For the text-containing cell, return its midpoint in [X, Y] coordinate format. 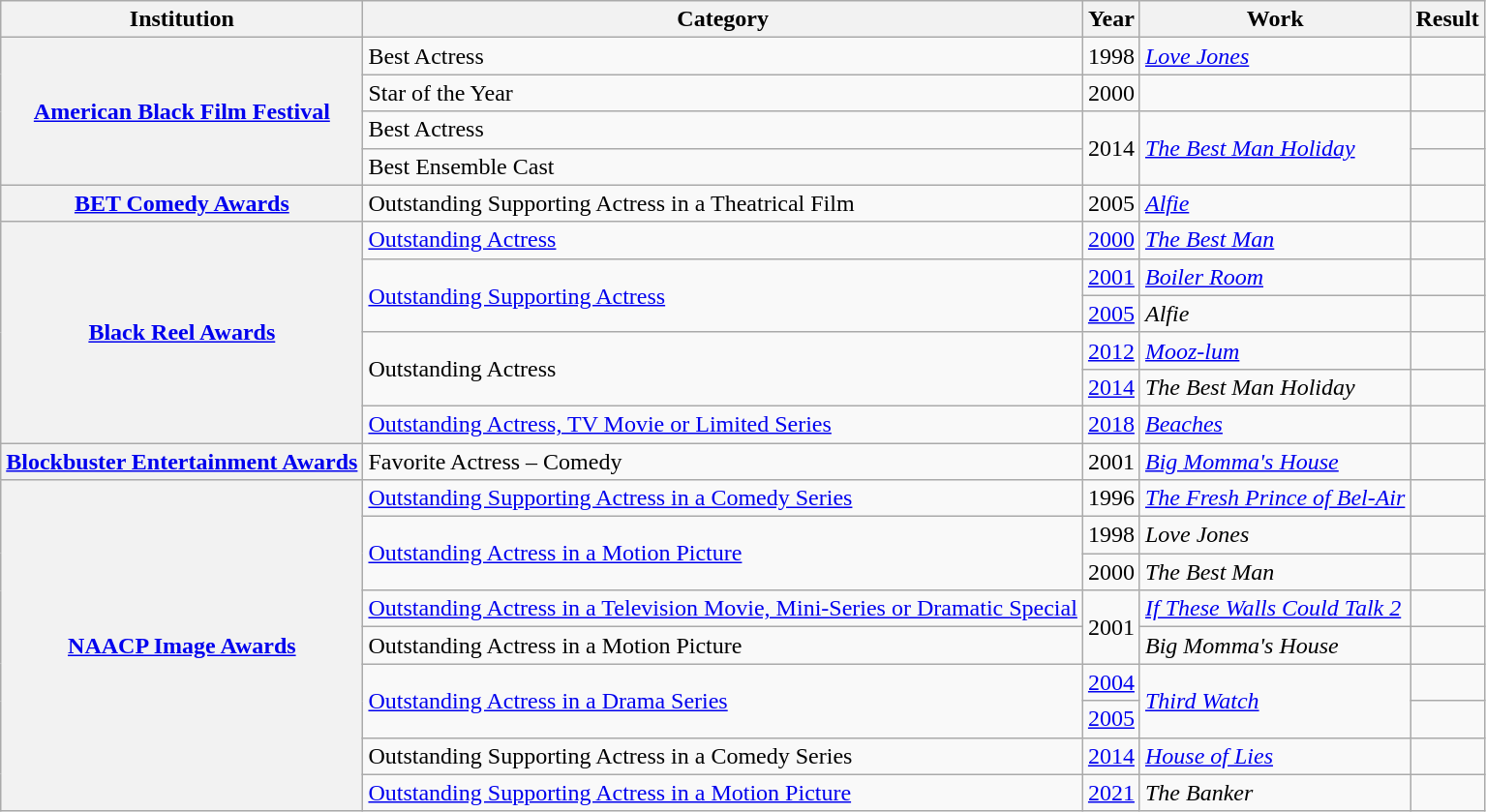
The Fresh Prince of Bel-Air [1274, 498]
Mooz-lum [1274, 350]
American Black Film Festival [182, 111]
Outstanding Actress in a Television Movie, Mini-Series or Dramatic Special [722, 609]
NAACP Image Awards [182, 647]
Result [1447, 19]
2012 [1111, 350]
Best Ensemble Cast [722, 166]
Favorite Actress – Comedy [722, 462]
BET Comedy Awards [182, 203]
Boiler Room [1274, 277]
2004 [1111, 682]
Blockbuster Entertainment Awards [182, 462]
House of Lies [1274, 756]
The Banker [1274, 793]
Third Watch [1274, 701]
Beaches [1274, 424]
Outstanding Actress in a Drama Series [722, 701]
Work [1274, 19]
Outstanding Actress, TV Movie or Limited Series [722, 424]
2018 [1111, 424]
Category [722, 19]
1996 [1111, 498]
Year [1111, 19]
Outstanding Supporting Actress in a Theatrical Film [722, 203]
Institution [182, 19]
Black Reel Awards [182, 332]
If These Walls Could Talk 2 [1274, 609]
Outstanding Supporting Actress in a Motion Picture [722, 793]
2021 [1111, 793]
Star of the Year [722, 93]
Outstanding Supporting Actress [722, 295]
